Scan for the cell matching the given text and deliver its [X, Y] coordinate at center. 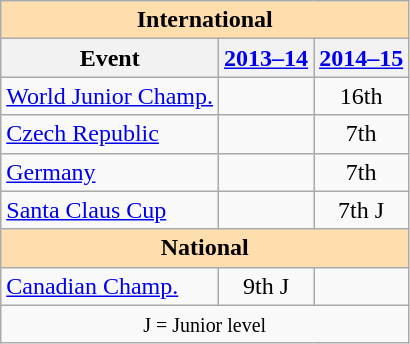
Santa Claus Cup [110, 210]
2013–14 [266, 58]
J = Junior level [205, 324]
Czech Republic [110, 134]
World Junior Champ. [110, 96]
Canadian Champ. [110, 286]
National [205, 248]
International [205, 20]
Event [110, 58]
7th J [362, 210]
2014–15 [362, 58]
Germany [110, 172]
9th J [266, 286]
16th [362, 96]
